Scan for the cell matching the given text and deliver its (X, Y) coordinate at center. 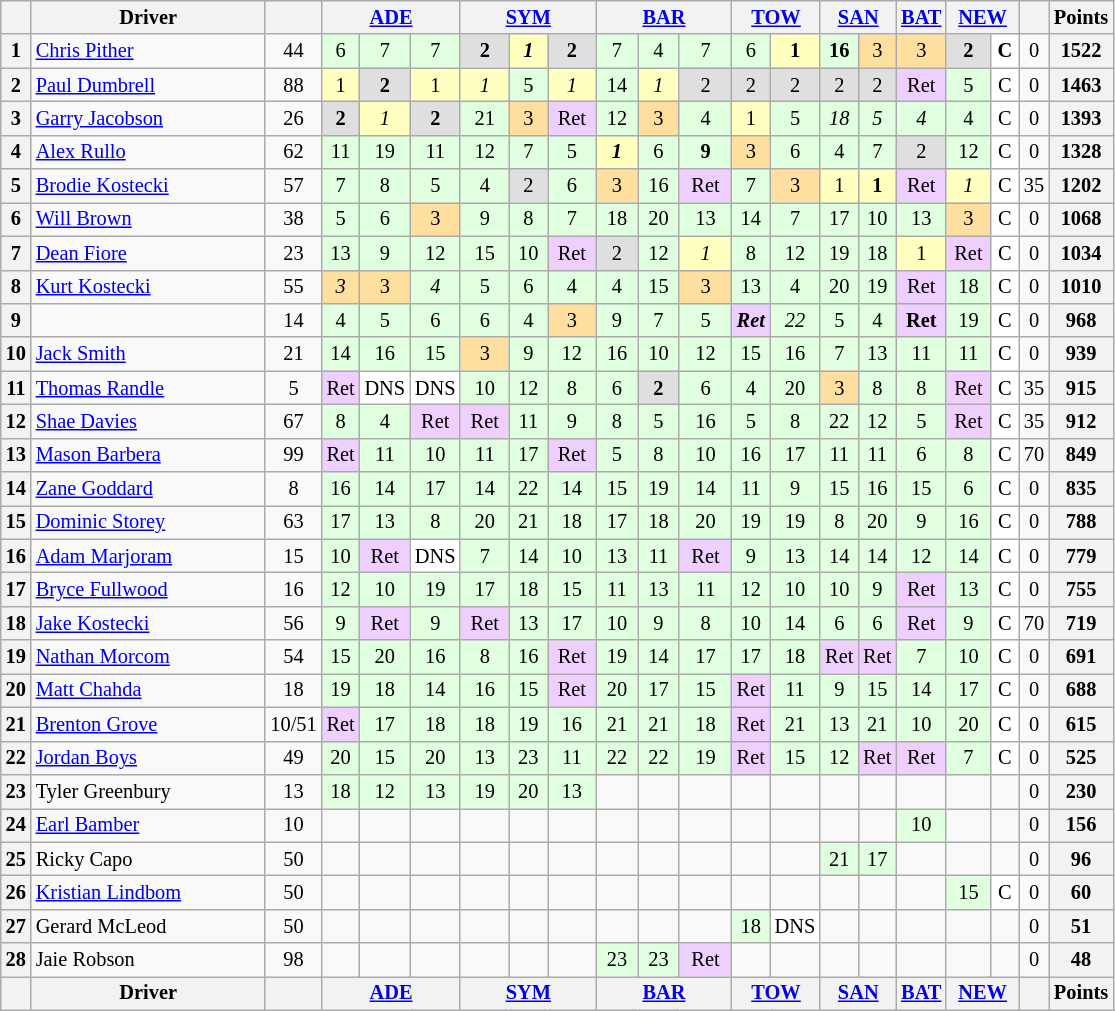
48 (1081, 960)
Paul Dumbrell (148, 85)
Thomas Randle (148, 388)
Jordan Boys (148, 758)
912 (1081, 421)
719 (1081, 623)
57 (293, 186)
67 (293, 421)
Jack Smith (148, 354)
1068 (1081, 219)
Garry Jacobson (148, 118)
Earl Bamber (148, 825)
Jake Kostecki (148, 623)
Shae Davies (148, 421)
1463 (1081, 85)
788 (1081, 522)
755 (1081, 589)
98 (293, 960)
1202 (1081, 186)
55 (293, 287)
Dominic Storey (148, 522)
Ricky Capo (148, 859)
Matt Chahda (148, 690)
96 (1081, 859)
688 (1081, 690)
38 (293, 219)
Tyler Greenbury (148, 791)
10/51 (293, 724)
Chris Pither (148, 51)
230 (1081, 791)
99 (293, 455)
88 (293, 85)
62 (293, 152)
615 (1081, 724)
28 (16, 960)
Kurt Kostecki (148, 287)
1393 (1081, 118)
56 (293, 623)
60 (1081, 892)
849 (1081, 455)
835 (1081, 489)
Zane Goddard (148, 489)
Will Brown (148, 219)
Brenton Grove (148, 724)
1010 (1081, 287)
49 (293, 758)
Brodie Kostecki (148, 186)
Adam Marjoram (148, 556)
44 (293, 51)
1034 (1081, 253)
1328 (1081, 152)
25 (16, 859)
Gerard McLeod (148, 926)
Mason Barbera (148, 455)
Nathan Morcom (148, 657)
27 (16, 926)
968 (1081, 320)
1522 (1081, 51)
525 (1081, 758)
915 (1081, 388)
Jaie Robson (148, 960)
691 (1081, 657)
24 (16, 825)
Alex Rullo (148, 152)
63 (293, 522)
939 (1081, 354)
Dean Fiore (148, 253)
Bryce Fullwood (148, 589)
156 (1081, 825)
54 (293, 657)
779 (1081, 556)
Kristian Lindbom (148, 892)
51 (1081, 926)
